Search for the cell housing the specified text and yield its (x, y) center coordinate. 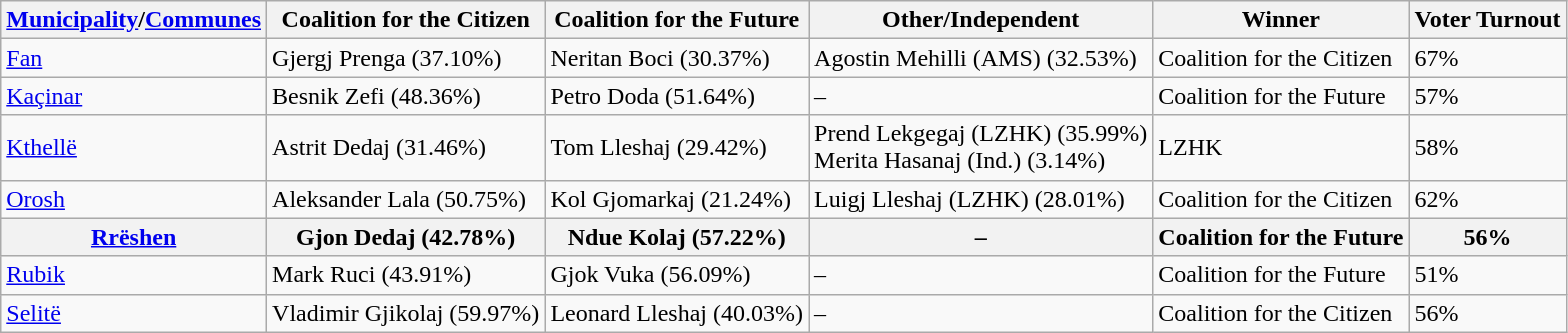
Tom Lleshaj (29.42%) (677, 148)
Other/Independent (981, 20)
Neritan Boci (30.37%) (677, 58)
Gjon Dedaj (42.78%) (406, 237)
Luigj Lleshaj (LZHK) (28.01%) (981, 199)
Kthellë (134, 148)
Gjergj Prenga (37.10%) (406, 58)
Winner (1281, 20)
Petro Doda (51.64%) (677, 96)
Ndue Kolaj (57.22%) (677, 237)
Kaçinar (134, 96)
67% (1488, 58)
Selitë (134, 313)
58% (1488, 148)
Gjok Vuka (56.09%) (677, 275)
Besnik Zefi (48.36%) (406, 96)
Rrëshen (134, 237)
Orosh (134, 199)
Aleksander Lala (50.75%) (406, 199)
Prend Lekgegaj (LZHK) (35.99%)Merita Hasanaj (Ind.) (3.14%) (981, 148)
Leonard Lleshaj (40.03%) (677, 313)
Municipality/Communes (134, 20)
57% (1488, 96)
62% (1488, 199)
Astrit Dedaj (31.46%) (406, 148)
51% (1488, 275)
LZHK (1281, 148)
Agostin Mehilli (AMS) (32.53%) (981, 58)
Vladimir Gjikolaj (59.97%) (406, 313)
Mark Ruci (43.91%) (406, 275)
Rubik (134, 275)
Fan (134, 58)
Voter Turnout (1488, 20)
Kol Gjomarkaj (21.24%) (677, 199)
